Return the [X, Y] coordinate for the center point of the cell that contains the specified text.  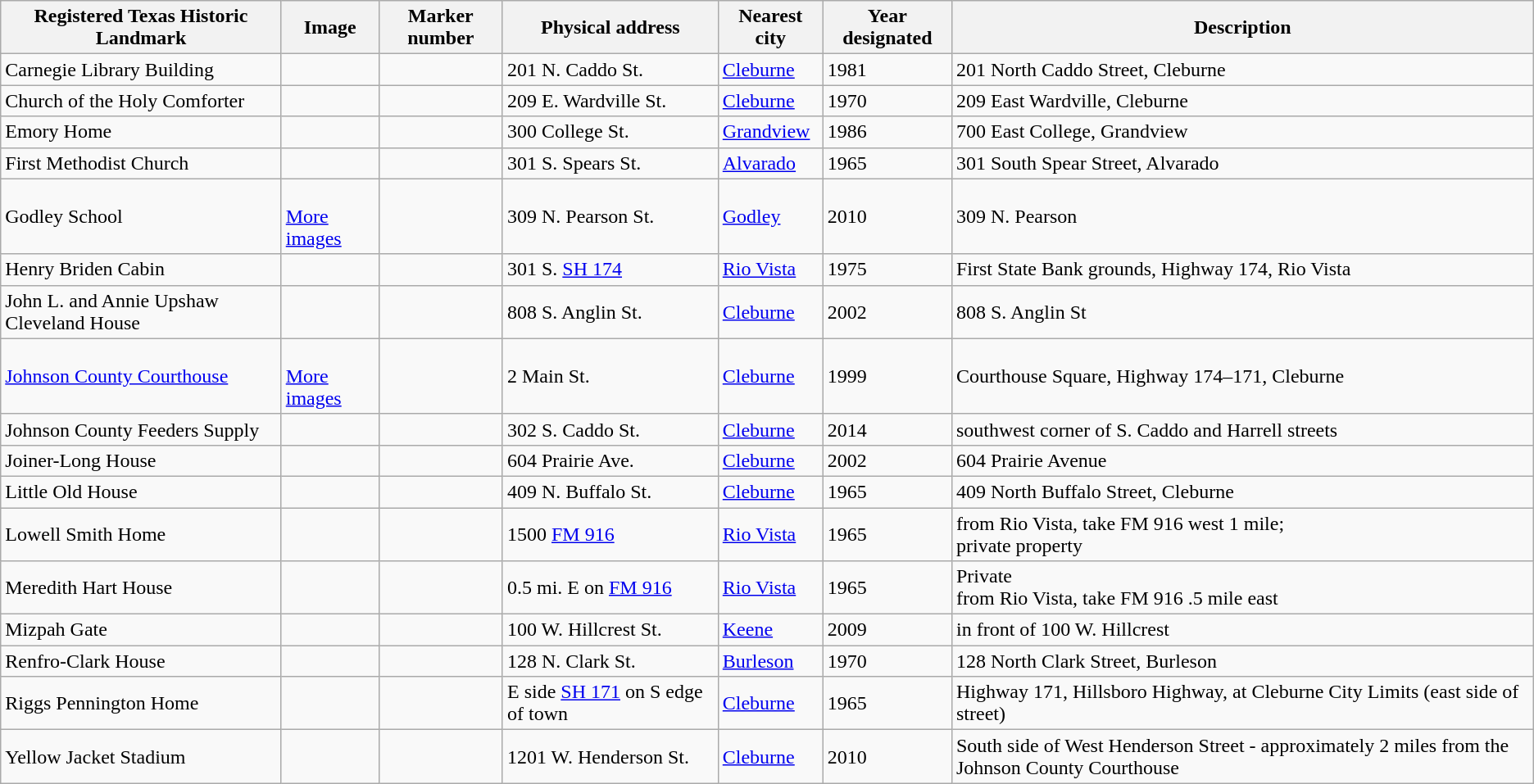
Highway 171, Hillsboro Highway, at Cleburne City Limits (east side of street) [1242, 703]
301 S. SH 174 [610, 270]
from Rio Vista, take FM 916 west 1 mile;private property [1242, 534]
Meredith Hart House [141, 588]
604 Prairie Ave. [610, 460]
Lowell Smith Home [141, 534]
First Methodist Church [141, 163]
409 North Buffalo Street, Cleburne [1242, 492]
201 North Caddo Street, Cleburne [1242, 70]
Godley School [141, 216]
Nearest city [770, 28]
Little Old House [141, 492]
Emory Home [141, 132]
0.5 mi. E on FM 916 [610, 588]
1986 [887, 132]
2014 [887, 429]
Godley [770, 216]
Courthouse Square, Highway 174–171, Cleburne [1242, 376]
Riggs Pennington Home [141, 703]
South side of West Henderson Street - approximately 2 miles from the Johnson County Courthouse [1242, 757]
Johnson County Feeders Supply [141, 429]
southwest corner of S. Caddo and Harrell streets [1242, 429]
128 North Clark Street, Burleson [1242, 661]
Privatefrom Rio Vista, take FM 916 .5 mile east [1242, 588]
in front of 100 W. Hillcrest [1242, 630]
E side SH 171 on S edge of town [610, 703]
Burleson [770, 661]
Church of the Holy Comforter [141, 101]
Description [1242, 28]
301 S. Spears St. [610, 163]
Grandview [770, 132]
Alvarado [770, 163]
1975 [887, 270]
Physical address [610, 28]
128 N. Clark St. [610, 661]
309 N. Pearson [1242, 216]
Renfro-Clark House [141, 661]
1981 [887, 70]
Marker number [441, 28]
808 S. Anglin St [1242, 311]
309 N. Pearson St. [610, 216]
Year designated [887, 28]
Mizpah Gate [141, 630]
808 S. Anglin St. [610, 311]
1999 [887, 376]
Henry Briden Cabin [141, 270]
Johnson County Courthouse [141, 376]
604 Prairie Avenue [1242, 460]
209 E. Wardville St. [610, 101]
301 South Spear Street, Alvarado [1242, 163]
Joiner-Long House [141, 460]
1201 W. Henderson St. [610, 757]
201 N. Caddo St. [610, 70]
Image [329, 28]
2009 [887, 630]
300 College St. [610, 132]
First State Bank grounds, Highway 174, Rio Vista [1242, 270]
John L. and Annie Upshaw Cleveland House [141, 311]
209 East Wardville, Cleburne [1242, 101]
Keene [770, 630]
700 East College, Grandview [1242, 132]
Yellow Jacket Stadium [141, 757]
100 W. Hillcrest St. [610, 630]
2 Main St. [610, 376]
409 N. Buffalo St. [610, 492]
Carnegie Library Building [141, 70]
1500 FM 916 [610, 534]
302 S. Caddo St. [610, 429]
Registered Texas Historic Landmark [141, 28]
